From the cell containing the given text, extract its center point as [x, y] coordinate. 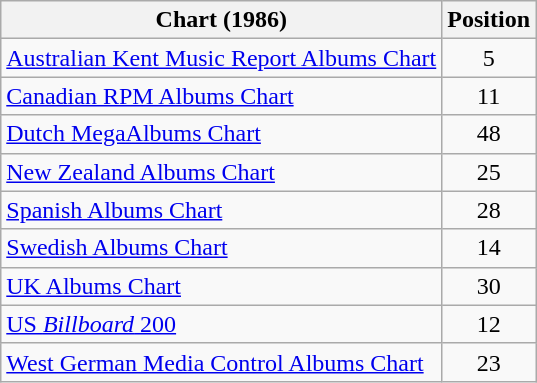
Position [489, 20]
Swedish Albums Chart [222, 248]
28 [489, 210]
5 [489, 58]
UK Albums Chart [222, 286]
48 [489, 134]
Spanish Albums Chart [222, 210]
New Zealand Albums Chart [222, 172]
West German Media Control Albums Chart [222, 362]
23 [489, 362]
Australian Kent Music Report Albums Chart [222, 58]
Dutch MegaAlbums Chart [222, 134]
12 [489, 324]
25 [489, 172]
30 [489, 286]
11 [489, 96]
Canadian RPM Albums Chart [222, 96]
US Billboard 200 [222, 324]
14 [489, 248]
Chart (1986) [222, 20]
